Return (x, y) of the center of cell containing provided text 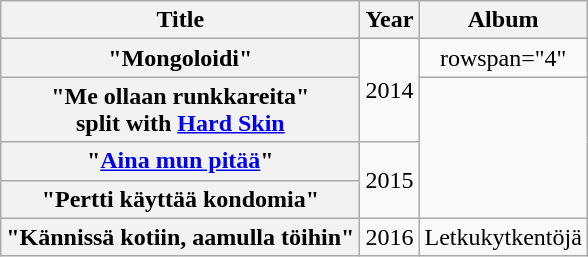
Album (503, 20)
2014 (390, 90)
2015 (390, 180)
"Kännissä kotiin, aamulla töihin" (180, 237)
2016 (390, 237)
Letkukytkentöjä (503, 237)
"Me ollaan runkkareita"split with Hard Skin (180, 110)
rowspan="4" (503, 58)
Title (180, 20)
"Pertti käyttää kondomia" (180, 199)
"Aina mun pitää" (180, 161)
Year (390, 20)
"Mongoloidi" (180, 58)
